Identify which cell holds the provided text, then report its [x, y] central coordinate. 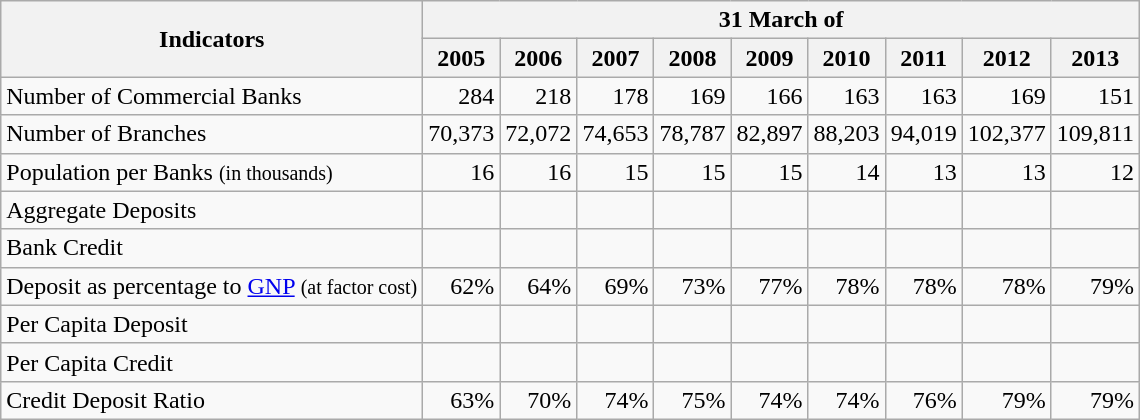
2013 [1095, 58]
69% [616, 286]
218 [538, 96]
75% [692, 400]
284 [462, 96]
151 [1095, 96]
102,377 [1006, 134]
Per Capita Credit [212, 362]
70% [538, 400]
94,019 [924, 134]
Bank Credit [212, 248]
166 [770, 96]
70,373 [462, 134]
Aggregate Deposits [212, 210]
12 [1095, 172]
72,072 [538, 134]
2010 [846, 58]
82,897 [770, 134]
Indicators [212, 39]
Number of Branches [212, 134]
64% [538, 286]
88,203 [846, 134]
31 March of [782, 20]
62% [462, 286]
63% [462, 400]
14 [846, 172]
2011 [924, 58]
2007 [616, 58]
Per Capita Deposit [212, 324]
Population per Banks (in thousands) [212, 172]
2012 [1006, 58]
Credit Deposit Ratio [212, 400]
73% [692, 286]
2006 [538, 58]
74,653 [616, 134]
Deposit as percentage to GNP (at factor cost) [212, 286]
109,811 [1095, 134]
178 [616, 96]
Number of Commercial Banks [212, 96]
77% [770, 286]
2008 [692, 58]
76% [924, 400]
78,787 [692, 134]
2005 [462, 58]
2009 [770, 58]
